Locate the cell with the specified text and output its [X, Y] center coordinate. 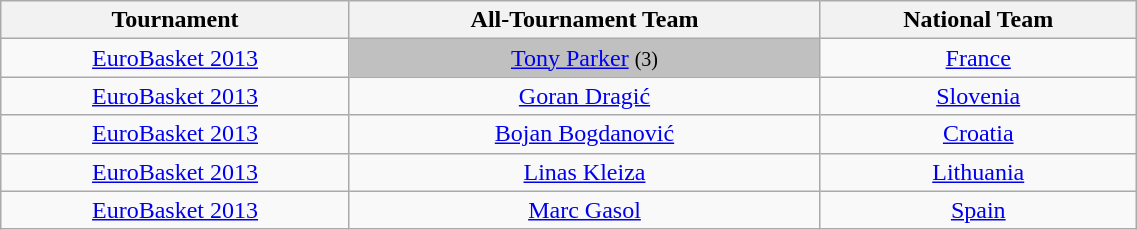
National Team [978, 20]
Spain [978, 210]
Bojan Bogdanović [584, 134]
Lithuania [978, 172]
Tournament [176, 20]
Slovenia [978, 96]
Croatia [978, 134]
Tony Parker (3) [584, 58]
All-Tournament Team [584, 20]
Linas Kleiza [584, 172]
France [978, 58]
Marc Gasol [584, 210]
Goran Dragić [584, 96]
